Extract the [x, y] coordinate from the center of the cell holding the provided text.  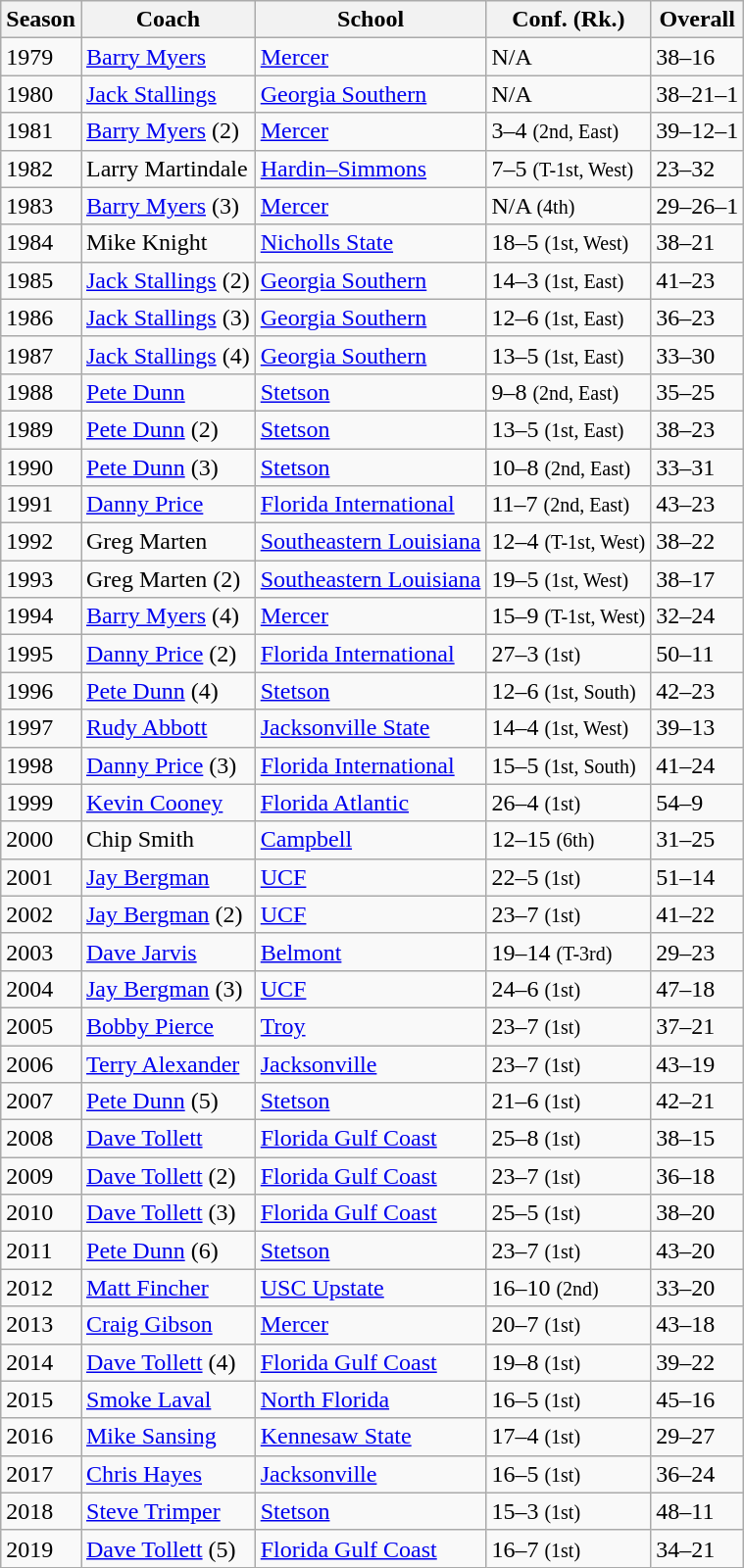
48–11 [698, 1511]
39–13 [698, 728]
33–30 [698, 355]
Jay Bergman [168, 877]
1992 [41, 542]
1982 [41, 169]
Smoke Laval [168, 1399]
Kennesaw State [371, 1437]
1991 [41, 505]
Nicholls State [371, 243]
Pete Dunn (3) [168, 467]
15–3 (1st) [569, 1511]
24–6 (1st) [569, 989]
2018 [41, 1511]
18–5 (1st, West) [569, 243]
Bobby Pierce [168, 1026]
Dave Jarvis [168, 952]
2008 [41, 1139]
2014 [41, 1362]
43–23 [698, 505]
Greg Marten [168, 542]
38–17 [698, 579]
Matt Fincher [168, 1288]
43–19 [698, 1063]
38–16 [698, 57]
1997 [41, 728]
25–5 (1st) [569, 1213]
38–21–1 [698, 94]
Jay Bergman (2) [168, 914]
19–5 (1st, West) [569, 579]
1988 [41, 392]
43–18 [698, 1325]
15–5 (1st, South) [569, 765]
34–21 [698, 1548]
1980 [41, 94]
Jack Stallings (2) [168, 280]
Belmont [371, 952]
39–22 [698, 1362]
15–9 (T-1st, West) [569, 616]
22–5 (1st) [569, 877]
2009 [41, 1176]
31–25 [698, 840]
2000 [41, 840]
2011 [41, 1250]
1981 [41, 131]
36–24 [698, 1474]
Chris Hayes [168, 1474]
Coach [168, 20]
Barry Myers (4) [168, 616]
12–6 (1st, South) [569, 691]
2012 [41, 1288]
36–18 [698, 1176]
1985 [41, 280]
2001 [41, 877]
2016 [41, 1437]
Overall [698, 20]
29–23 [698, 952]
2015 [41, 1399]
1995 [41, 654]
2005 [41, 1026]
2002 [41, 914]
10–8 (2nd, East) [569, 467]
54–9 [698, 803]
25–8 (1st) [569, 1139]
Dave Tollett (3) [168, 1213]
Dave Tollett (2) [168, 1176]
Dave Tollett (5) [168, 1548]
2013 [41, 1325]
Danny Price (3) [168, 765]
45–16 [698, 1399]
7–5 (T-1st, West) [569, 169]
12–4 (T-1st, West) [569, 542]
Mike Knight [168, 243]
21–6 (1st) [569, 1102]
38–23 [698, 429]
9–8 (2nd, East) [569, 392]
38–22 [698, 542]
School [371, 20]
Conf. (Rk.) [569, 20]
33–31 [698, 467]
17–4 (1st) [569, 1437]
Hardin–Simmons [371, 169]
1993 [41, 579]
36–23 [698, 318]
14–4 (1st, West) [569, 728]
Pete Dunn (5) [168, 1102]
19–8 (1st) [569, 1362]
Danny Price (2) [168, 654]
Kevin Cooney [168, 803]
Pete Dunn (2) [168, 429]
1984 [41, 243]
51–14 [698, 877]
14–3 (1st, East) [569, 280]
2007 [41, 1102]
33–20 [698, 1288]
1998 [41, 765]
42–23 [698, 691]
11–7 (2nd, East) [569, 505]
19–14 (T-3rd) [569, 952]
Pete Dunn (6) [168, 1250]
North Florida [371, 1399]
29–27 [698, 1437]
1996 [41, 691]
42–21 [698, 1102]
Florida Atlantic [371, 803]
37–21 [698, 1026]
35–25 [698, 392]
Jay Bergman (3) [168, 989]
2010 [41, 1213]
Greg Marten (2) [168, 579]
3–4 (2nd, East) [569, 131]
Dave Tollett (4) [168, 1362]
1983 [41, 206]
12–6 (1st, East) [569, 318]
32–24 [698, 616]
16–10 (2nd) [569, 1288]
12–15 (6th) [569, 840]
Larry Martindale [168, 169]
Jack Stallings (4) [168, 355]
Pete Dunn (4) [168, 691]
Terry Alexander [168, 1063]
Barry Myers [168, 57]
Danny Price [168, 505]
1986 [41, 318]
26–4 (1st) [569, 803]
2019 [41, 1548]
Jack Stallings (3) [168, 318]
50–11 [698, 654]
Season [41, 20]
Barry Myers (2) [168, 131]
Steve Trimper [168, 1511]
23–32 [698, 169]
N/A (4th) [569, 206]
1999 [41, 803]
Campbell [371, 840]
Troy [371, 1026]
47–18 [698, 989]
41–22 [698, 914]
1989 [41, 429]
Jack Stallings [168, 94]
Mike Sansing [168, 1437]
41–23 [698, 280]
29–26–1 [698, 206]
USC Upstate [371, 1288]
Jacksonville State [371, 728]
2004 [41, 989]
43–20 [698, 1250]
Pete Dunn [168, 392]
1979 [41, 57]
Barry Myers (3) [168, 206]
Dave Tollett [168, 1139]
41–24 [698, 765]
38–20 [698, 1213]
27–3 (1st) [569, 654]
1994 [41, 616]
1987 [41, 355]
1990 [41, 467]
38–15 [698, 1139]
Rudy Abbott [168, 728]
Chip Smith [168, 840]
2003 [41, 952]
2006 [41, 1063]
16–7 (1st) [569, 1548]
2017 [41, 1474]
38–21 [698, 243]
39–12–1 [698, 131]
Craig Gibson [168, 1325]
20–7 (1st) [569, 1325]
